Return (X, Y) of the center of cell containing provided text 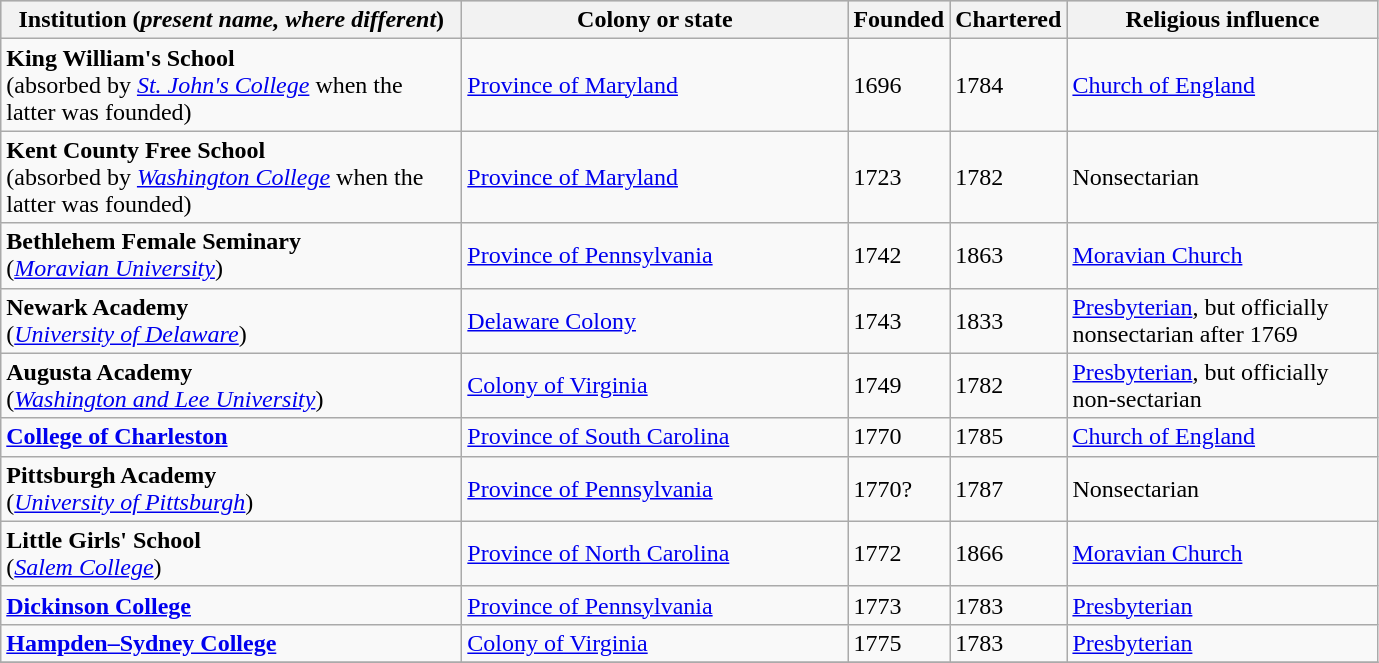
1696 (899, 85)
1770? (899, 488)
Pittsburgh Academy (University of Pittsburgh) (232, 488)
1784 (1008, 85)
Hampden–Sydney College (232, 643)
Founded (899, 20)
Religious influence (1222, 20)
Province of North Carolina (655, 554)
Presbyterian, but officially nonsectarian after 1769 (1222, 320)
Delaware Colony (655, 320)
1773 (899, 605)
Bethlehem Female Seminary (Moravian University) (232, 256)
1866 (1008, 554)
Chartered (1008, 20)
1772 (899, 554)
1743 (899, 320)
Colony or state (655, 20)
1749 (899, 386)
Newark Academy(University of Delaware) (232, 320)
College of Charleston (232, 437)
Province of South Carolina (655, 437)
Presbyterian, but officially non-sectarian (1222, 386)
Augusta Academy (Washington and Lee University) (232, 386)
1785 (1008, 437)
Kent County Free School (absorbed by Washington College when the latter was founded) (232, 177)
1723 (899, 177)
1833 (1008, 320)
Institution (present name, where different) (232, 20)
1742 (899, 256)
Dickinson College (232, 605)
1775 (899, 643)
1787 (1008, 488)
Little Girls' School (Salem College) (232, 554)
King William's School(absorbed by St. John's College when the latter was founded) (232, 85)
1770 (899, 437)
1863 (1008, 256)
